Search for the cell housing the specified text and yield its [x, y] center coordinate. 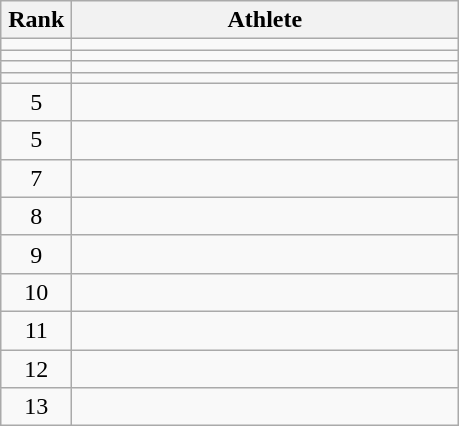
9 [36, 254]
13 [36, 407]
7 [36, 178]
Rank [36, 20]
12 [36, 369]
11 [36, 330]
10 [36, 292]
Athlete [265, 20]
8 [36, 216]
